Return the [X, Y] coordinate for the center point of the cell that contains the specified text.  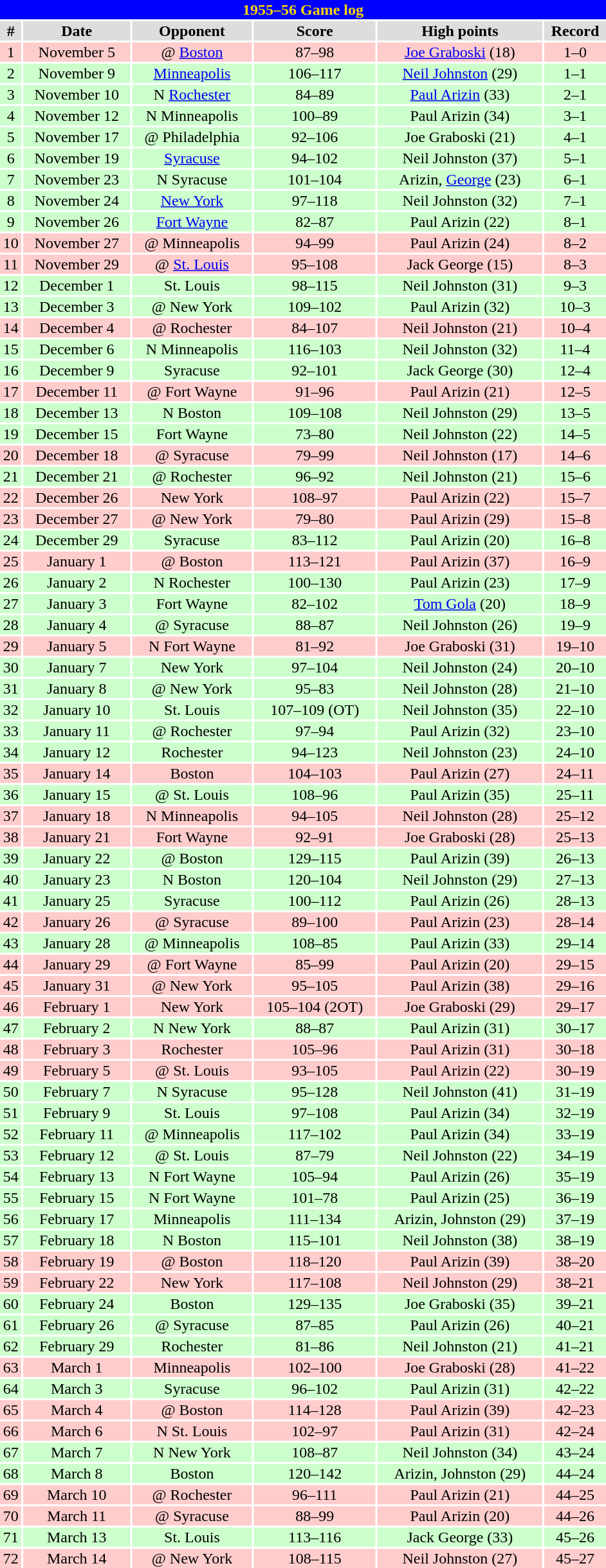
Neil Johnston (17) [460, 455]
November 26 [77, 222]
19 [10, 434]
16 [10, 370]
1 [10, 52]
96–102 [315, 1389]
31–19 [575, 1092]
17–9 [575, 582]
February 29 [77, 1346]
March 11 [77, 1516]
November 12 [77, 116]
79–80 [315, 519]
Neil Johnston (27) [460, 1558]
Date [77, 31]
February 22 [77, 1283]
December 6 [77, 349]
# [10, 31]
Tom Gola (20) [460, 604]
72 [10, 1558]
115–101 [315, 1240]
107–109 (OT) [315, 710]
Score [315, 31]
48 [10, 1049]
16–9 [575, 561]
97–94 [315, 731]
19–10 [575, 646]
53 [10, 1155]
34–19 [575, 1155]
28–13 [575, 901]
February 5 [77, 1070]
February 18 [77, 1240]
February 12 [77, 1155]
January 5 [77, 646]
83–112 [315, 540]
11 [10, 264]
29–16 [575, 986]
November 23 [77, 179]
9 [10, 222]
87–79 [315, 1155]
117–102 [315, 1134]
14–5 [575, 434]
10–4 [575, 328]
52 [10, 1134]
Neil Johnston (34) [460, 1452]
November 9 [77, 73]
January 15 [77, 795]
January 14 [77, 773]
Neil Johnston (35) [460, 710]
Paul Arizin (25) [460, 1198]
129–135 [315, 1304]
5 [10, 137]
108–115 [315, 1558]
63 [10, 1367]
March 6 [77, 1431]
101–104 [315, 179]
20 [10, 455]
113–121 [315, 561]
29–14 [575, 943]
57 [10, 1240]
61 [10, 1325]
15–6 [575, 476]
40–21 [575, 1325]
March 4 [77, 1410]
87–85 [315, 1325]
88–99 [315, 1516]
94–105 [315, 816]
December 13 [77, 413]
15–7 [575, 498]
35 [10, 773]
January 12 [77, 752]
January 2 [77, 582]
6 [10, 158]
12 [10, 285]
97–118 [315, 201]
2–1 [575, 95]
Record [575, 31]
104–103 [315, 773]
22–10 [575, 710]
December 15 [77, 434]
24–11 [575, 773]
30 [10, 667]
23 [10, 519]
45–26 [575, 1537]
42–24 [575, 1431]
100–89 [315, 116]
December 3 [77, 307]
54 [10, 1176]
7 [10, 179]
23–10 [575, 731]
January 7 [77, 667]
87–98 [315, 52]
82–102 [315, 604]
94–99 [315, 243]
68 [10, 1473]
1955–56 Game log [303, 10]
58 [10, 1261]
March 3 [77, 1389]
29–17 [575, 1007]
92–91 [315, 837]
Opponent [192, 31]
120–142 [315, 1473]
20–10 [575, 667]
15 [10, 349]
42–23 [575, 1410]
94–123 [315, 752]
64 [10, 1389]
March 1 [77, 1367]
118–120 [315, 1261]
N St. Louis [192, 1431]
95–108 [315, 264]
17 [10, 392]
36–19 [575, 1198]
November 24 [77, 201]
10 [10, 243]
February 9 [77, 1113]
117–108 [315, 1283]
27 [10, 604]
55 [10, 1198]
Paul Arizin (29) [460, 519]
43 [10, 943]
8–2 [575, 243]
March 8 [77, 1473]
December 11 [77, 392]
65 [10, 1410]
February 11 [77, 1134]
November 5 [77, 52]
49 [10, 1070]
33–19 [575, 1134]
1–0 [575, 52]
79–99 [315, 455]
7–1 [575, 201]
97–104 [315, 667]
18–9 [575, 604]
8–3 [575, 264]
62 [10, 1346]
December 21 [77, 476]
31 [10, 689]
January 18 [77, 816]
Jack George (30) [460, 370]
100–112 [315, 901]
95–105 [315, 986]
92–101 [315, 370]
67 [10, 1452]
113–116 [315, 1537]
February 7 [77, 1092]
32 [10, 710]
January 21 [77, 837]
100–130 [315, 582]
94–102 [315, 158]
February 2 [77, 1028]
9–3 [575, 285]
Joe Graboski (31) [460, 646]
37–19 [575, 1219]
95–128 [315, 1092]
14 [10, 328]
December 26 [77, 498]
March 7 [77, 1452]
81–86 [315, 1346]
41–22 [575, 1367]
Arizin, George (23) [460, 179]
January 25 [77, 901]
98–115 [315, 285]
January 29 [77, 964]
108–96 [315, 795]
February 15 [77, 1198]
102–97 [315, 1431]
14–6 [575, 455]
November 27 [77, 243]
25 [10, 561]
91–96 [315, 392]
Jack George (33) [460, 1537]
89–100 [315, 922]
84–89 [315, 95]
116–103 [315, 349]
12–5 [575, 392]
December 1 [77, 285]
Paul Arizin (27) [460, 773]
Jack George (15) [460, 264]
12–4 [575, 370]
Neil Johnston (38) [460, 1240]
26 [10, 582]
February 1 [77, 1007]
Neil Johnston (26) [460, 625]
73–80 [315, 434]
January 23 [77, 879]
February 26 [77, 1325]
108–97 [315, 498]
January 10 [77, 710]
13 [10, 307]
41 [10, 901]
51 [10, 1113]
3 [10, 95]
44–26 [575, 1516]
27–13 [575, 879]
109–108 [315, 413]
3–1 [575, 116]
December 4 [77, 328]
@ Philadelphia [192, 137]
97–108 [315, 1113]
33 [10, 731]
February 19 [77, 1261]
59 [10, 1283]
41–21 [575, 1346]
December 29 [77, 540]
30–18 [575, 1049]
38–19 [575, 1240]
40 [10, 879]
37 [10, 816]
39 [10, 858]
66 [10, 1431]
4–1 [575, 137]
25–12 [575, 816]
29 [10, 646]
8 [10, 201]
January 26 [77, 922]
81–92 [315, 646]
105–104 (2OT) [315, 1007]
50 [10, 1092]
21–10 [575, 689]
Joe Graboski (35) [460, 1304]
High points [460, 31]
38–21 [575, 1283]
January 31 [77, 986]
29–15 [575, 964]
101–78 [315, 1198]
25–13 [575, 837]
November 29 [77, 264]
November 17 [77, 137]
Paul Arizin (24) [460, 243]
Neil Johnston (31) [460, 285]
36 [10, 795]
71 [10, 1537]
84–107 [315, 328]
Joe Graboski (18) [460, 52]
45 [10, 986]
111–134 [315, 1219]
6–1 [575, 179]
February 13 [77, 1176]
January 28 [77, 943]
46 [10, 1007]
January 11 [77, 731]
95–83 [315, 689]
11–4 [575, 349]
5–1 [575, 158]
4 [10, 116]
43–24 [575, 1452]
96–92 [315, 476]
24–10 [575, 752]
28 [10, 625]
44–25 [575, 1495]
42–22 [575, 1389]
February 17 [77, 1219]
13–5 [575, 413]
60 [10, 1304]
March 10 [77, 1495]
March 13 [77, 1537]
February 24 [77, 1304]
March 14 [77, 1558]
93–105 [315, 1070]
120–104 [315, 879]
47 [10, 1028]
November 10 [77, 95]
December 9 [77, 370]
105–96 [315, 1049]
108–85 [315, 943]
January 22 [77, 858]
Neil Johnston (24) [460, 667]
January 4 [77, 625]
109–102 [315, 307]
42 [10, 922]
69 [10, 1495]
Neil Johnston (37) [460, 158]
16–8 [575, 540]
January 1 [77, 561]
26–13 [575, 858]
Joe Graboski (21) [460, 137]
32–19 [575, 1113]
November 19 [77, 158]
21 [10, 476]
January 8 [77, 689]
96–111 [315, 1495]
129–115 [315, 858]
22 [10, 498]
Paul Arizin (35) [460, 795]
56 [10, 1219]
70 [10, 1516]
105–94 [315, 1176]
25–11 [575, 795]
102–100 [315, 1367]
15–8 [575, 519]
30–19 [575, 1070]
Paul Arizin (37) [460, 561]
85–99 [315, 964]
39–21 [575, 1304]
1–1 [575, 73]
2 [10, 73]
38 [10, 837]
92–106 [315, 137]
114–128 [315, 1410]
Joe Graboski (29) [460, 1007]
December 18 [77, 455]
82–87 [315, 222]
38–20 [575, 1261]
24 [10, 540]
34 [10, 752]
January 3 [77, 604]
44–24 [575, 1473]
8–1 [575, 222]
30–17 [575, 1028]
10–3 [575, 307]
Neil Johnston (23) [460, 752]
February 3 [77, 1049]
19–9 [575, 625]
35–19 [575, 1176]
28–14 [575, 922]
18 [10, 413]
Neil Johnston (41) [460, 1092]
106–117 [315, 73]
Paul Arizin (38) [460, 986]
45–27 [575, 1558]
108–87 [315, 1452]
44 [10, 964]
December 27 [77, 519]
